Scan for the cell matching the given text and deliver its [x, y] coordinate at center. 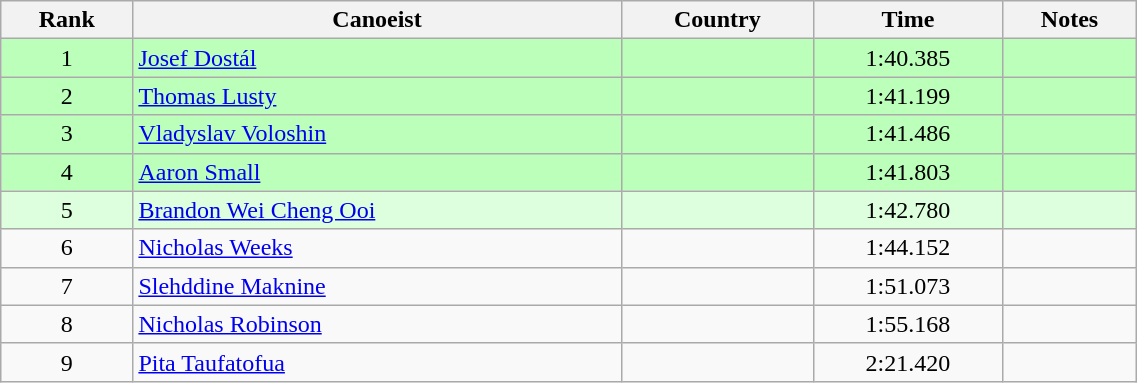
1:42.780 [908, 210]
2:21.420 [908, 362]
Aaron Small [377, 172]
Thomas Lusty [377, 96]
1:41.486 [908, 134]
4 [67, 172]
1:51.073 [908, 286]
Time [908, 20]
Slehddine Maknine [377, 286]
1 [67, 58]
Pita Taufatofua [377, 362]
Josef Dostál [377, 58]
3 [67, 134]
Nicholas Weeks [377, 248]
Rank [67, 20]
5 [67, 210]
Country [717, 20]
Canoeist [377, 20]
Brandon Wei Cheng Ooi [377, 210]
Vladyslav Voloshin [377, 134]
6 [67, 248]
1:55.168 [908, 324]
1:44.152 [908, 248]
1:40.385 [908, 58]
7 [67, 286]
2 [67, 96]
9 [67, 362]
8 [67, 324]
Notes [1070, 20]
Nicholas Robinson [377, 324]
1:41.199 [908, 96]
1:41.803 [908, 172]
